Search for the cell housing the specified text and yield its [x, y] center coordinate. 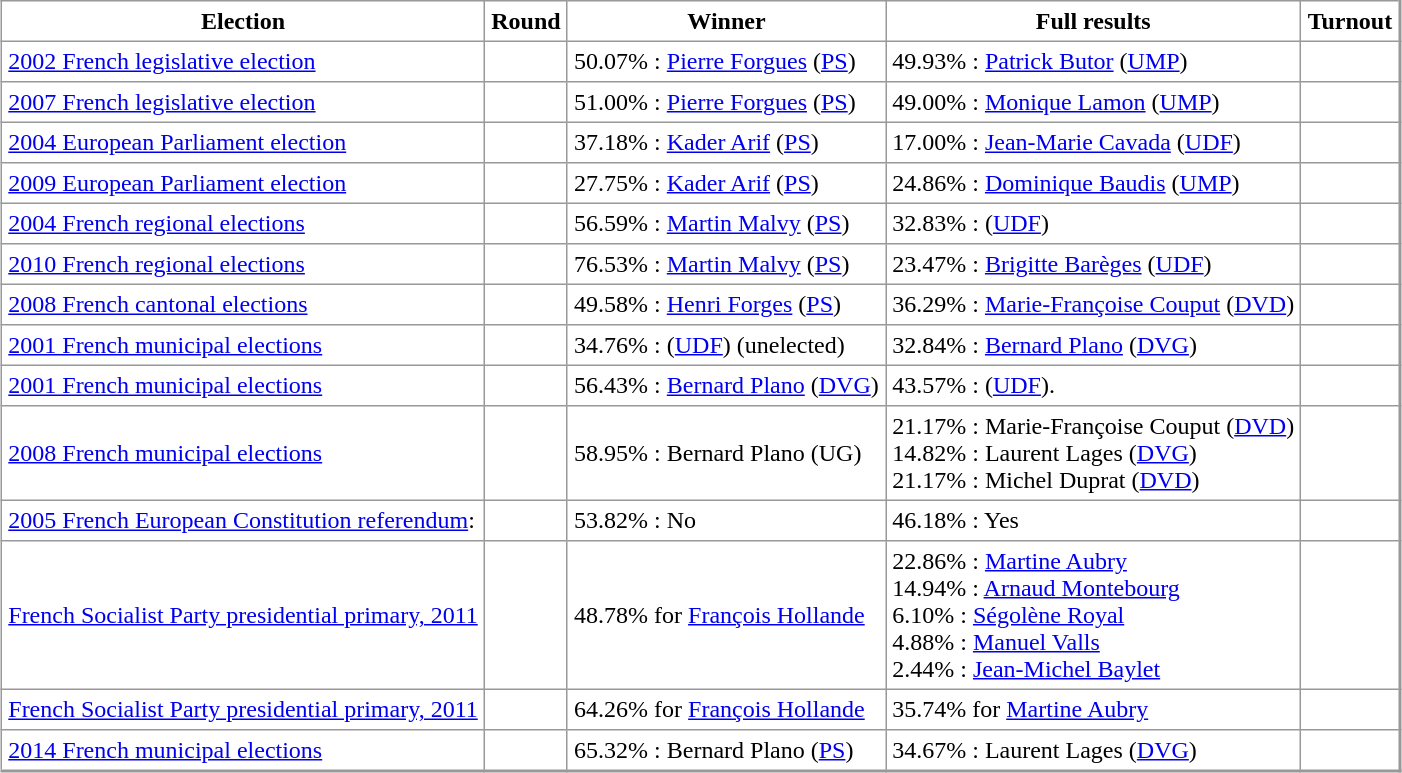
2010 French regional elections [244, 264]
49.93% : Patrick Butor (UMP) [1094, 61]
32.83% : (UDF) [1094, 223]
49.00% : Monique Lamon (UMP) [1094, 102]
23.47% : Brigitte Barèges (UDF) [1094, 264]
53.82% : No [726, 520]
48.78% for François Hollande [726, 615]
51.00% : Pierre Forgues (PS) [726, 102]
2007 French legislative election [244, 102]
24.86% : Dominique Baudis (UMP) [1094, 183]
21.17% : Marie-Françoise Couput (DVD)14.82% : Laurent Lages (DVG)21.17% : Michel Duprat (DVD) [1094, 453]
58.95% : Bernard Plano (UG) [726, 453]
37.18% : Kader Arif (PS) [726, 142]
34.67% : Laurent Lages (DVG) [1094, 750]
2004 European Parliament election [244, 142]
Turnout [1350, 21]
2002 French legislative election [244, 61]
2008 French municipal elections [244, 453]
56.59% : Martin Malvy (PS) [726, 223]
65.32% : Bernard Plano (PS) [726, 750]
34.76% : (UDF) (unelected) [726, 345]
22.86% : Martine Aubry 14.94% : Arnaud Montebourg 6.10% : Ségolène Royal 4.88% : Manuel Valls 2.44% : Jean-Michel Baylet [1094, 615]
46.18% : Yes [1094, 520]
50.07% : Pierre Forgues (PS) [726, 61]
43.57% : (UDF). [1094, 385]
49.58% : Henri Forges (PS) [726, 304]
76.53% : Martin Malvy (PS) [726, 264]
2004 French regional elections [244, 223]
Full results [1094, 21]
56.43% : Bernard Plano (DVG) [726, 385]
2005 French European Constitution referendum: [244, 520]
2009 European Parliament election [244, 183]
2014 French municipal elections [244, 750]
27.75% : Kader Arif (PS) [726, 183]
2008 French cantonal elections [244, 304]
17.00% : Jean-Marie Cavada (UDF) [1094, 142]
Election [244, 21]
32.84% : Bernard Plano (DVG) [1094, 345]
35.74% for Martine Aubry [1094, 709]
Winner [726, 21]
36.29% : Marie-Françoise Couput (DVD) [1094, 304]
64.26% for François Hollande [726, 709]
Round [526, 21]
